Return [x, y] of the center of cell containing provided text 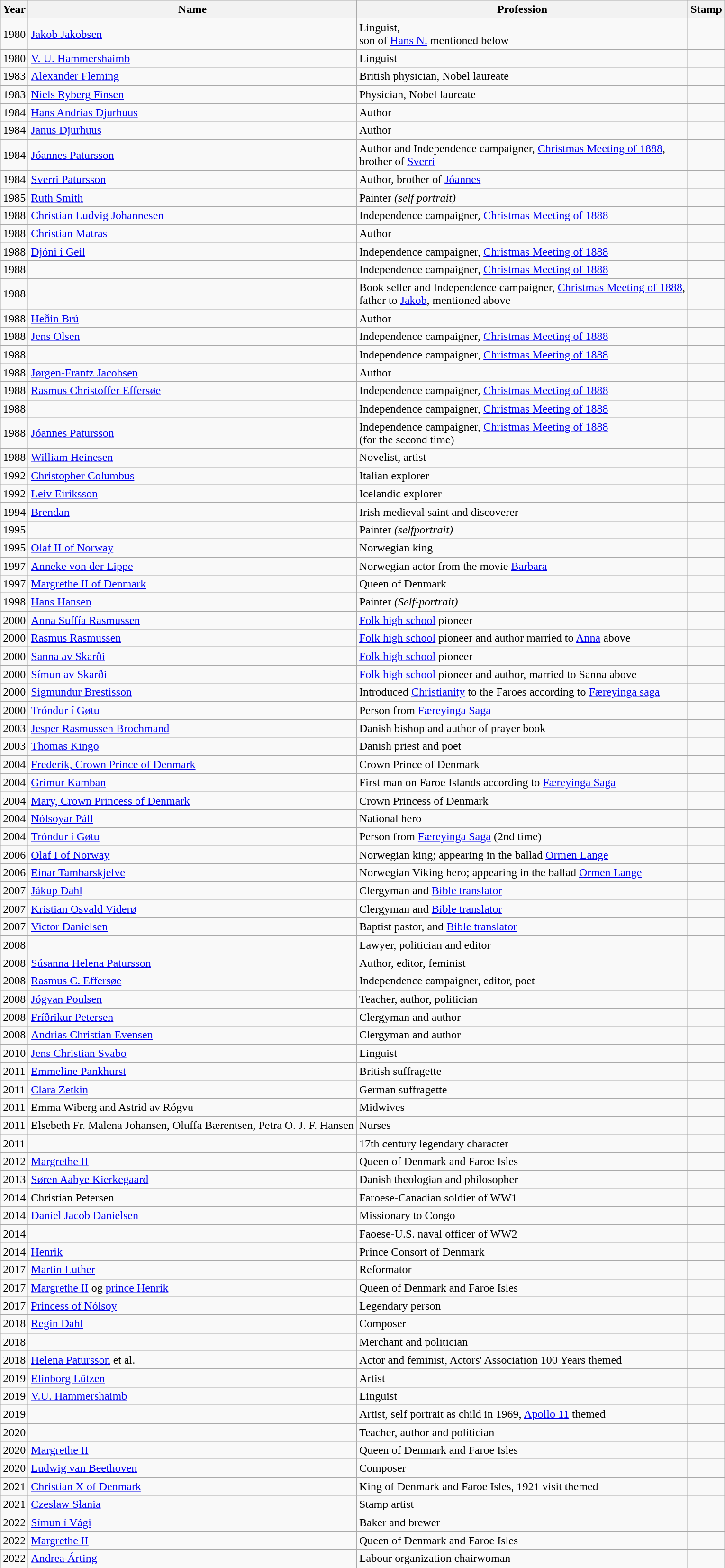
Andrea Árting [192, 1559]
Lawyer, politician and editor [522, 945]
Norwegian king [522, 548]
Elsebeth Fr. Malena Johansen, Oluffa Bærentsen, Petra O. J. F. Hansen [192, 1125]
Jørgen-Frantz Jacobsen [192, 373]
Painter (selfportrait) [522, 530]
V.U. Hammershaimb [192, 1396]
Victor Danielsen [192, 927]
Rasmus Christoffer Effersøe [192, 391]
1994 [14, 512]
Czesław Słania [192, 1504]
German suffragette [522, 1089]
Sanna av Skarði [192, 656]
Jens Olsen [192, 337]
Thomas Kingo [192, 746]
Profession [522, 9]
Year [14, 9]
Margrethe II og prince Henrik [192, 1288]
Person from Færeyinga Saga [522, 710]
Niels Ryberg Finsen [192, 94]
Independence campaigner, Christmas Meeting of 1888 (for the second time) [522, 433]
1998 [14, 602]
Leiv Eiriksson [192, 494]
Norwegian Viking hero; appearing in the ballad Ormen Lange [522, 873]
Crown Prince of Denmark [522, 764]
Fríðrikur Petersen [192, 1017]
Painter (self portrait) [522, 197]
Sigmundur Brestisson [192, 692]
National hero [522, 818]
Hans Hansen [192, 602]
Helena Patursson et al. [192, 1360]
Stamp [707, 9]
Artist [522, 1378]
Introduced Christianity to the Faroes according to Færeyinga saga [522, 692]
Icelandic explorer [522, 494]
Nurses [522, 1125]
British physician, Nobel laureate [522, 76]
Merchant and politician [522, 1342]
Teacher, author, politician [522, 999]
1985 [14, 197]
Irish medieval saint and discoverer [522, 512]
2012 [14, 1162]
Símun av Skarði [192, 674]
Ludwig van Beethoven [192, 1468]
17th century legendary character [522, 1143]
Emma Wiberg and Astrid av Rógvu [192, 1107]
Martin Luther [192, 1270]
Hans Andrias Djurhuus [192, 112]
Anneke von der Lippe [192, 566]
Danish bishop and author of prayer book [522, 728]
Folk high school pioneer and author married to Anna above [522, 638]
Baker and brewer [522, 1522]
Rasmus Rasmussen [192, 638]
2010 [14, 1053]
Painter (Self-portrait) [522, 602]
Alexander Fleming [192, 76]
Olaf II of Norway [192, 548]
Artist, self portrait as child in 1969, Apollo 11 themed [522, 1414]
Danish priest and poet [522, 746]
Christian X of Denmark [192, 1486]
Norwegian king; appearing in the ballad Ormen Lange [522, 855]
Jens Christian Svabo [192, 1053]
Person from Færeyinga Saga (2nd time) [522, 836]
Author, brother of Jóannes [522, 179]
Rasmus C. Effersøe [192, 981]
Henrik [192, 1252]
Jákup Dahl [192, 891]
Faroese-Canadian soldier of WW1 [522, 1198]
William Heinesen [192, 458]
Christian Petersen [192, 1198]
King of Denmark and Faroe Isles, 1921 visit themed [522, 1486]
Ruth Smith [192, 197]
Physician, Nobel laureate [522, 94]
Símun í Vági [192, 1522]
Labour organization chairwoman [522, 1559]
Stamp artist [522, 1504]
Daniel Jacob Danielsen [192, 1216]
Author and Independence campaigner, Christmas Meeting of 1888,brother of Sverri [522, 155]
Mary, Crown Princess of Denmark [192, 800]
Jakob Jakobsen [192, 34]
Novelist, artist [522, 458]
First man on Faroe Islands according to Færeyinga Saga [522, 782]
Emmeline Pankhurst [192, 1071]
Søren Aabye Kierkegaard [192, 1180]
Jógvan Poulsen [192, 999]
Norwegian actor from the movie Barbara [522, 566]
Missionary to Congo [522, 1216]
2013 [14, 1180]
British suffragette [522, 1071]
Brendan [192, 512]
Baptist pastor, and Bible translator [522, 927]
Regin Dahl [192, 1324]
Queen of Denmark [522, 584]
Elinborg Lützen [192, 1378]
Italian explorer [522, 476]
Name [192, 9]
Grímur Kamban [192, 782]
Teacher, author and politician [522, 1432]
Princess of Nólsoy [192, 1306]
Faoese-U.S. naval officer of WW2 [522, 1234]
Midwives [522, 1107]
V. U. Hammershaimb [192, 58]
Christopher Columbus [192, 476]
Reformator [522, 1270]
Frederik, Crown Prince of Denmark [192, 764]
Crown Princess of Denmark [522, 800]
Janus Djurhuus [192, 130]
Anna Suffía Rasmussen [192, 620]
Actor and feminist, Actors' Association 100 Years themed [522, 1360]
Prince Consort of Denmark [522, 1252]
Christian Ludvig Johannesen [192, 215]
Nólsoyar Páll [192, 818]
Djóni í Geil [192, 252]
Jesper Rasmussen Brochmand [192, 728]
Christian Matras [192, 233]
Author, editor, feminist [522, 963]
Independence campaigner, editor, poet [522, 981]
Margrethe II of Denmark [192, 584]
Olaf I of Norway [192, 855]
Linguist, son of Hans N. mentioned below [522, 34]
Clara Zetkin [192, 1089]
Einar Tambarskjelve [192, 873]
Folk high school pioneer and author, married to Sanna above [522, 674]
Sverri Patursson [192, 179]
Heðin Brú [192, 319]
Súsanna Helena Patursson [192, 963]
Legendary person [522, 1306]
Danish theologian and philosopher [522, 1180]
Andrias Christian Evensen [192, 1035]
Kristian Osvald Viderø [192, 909]
Book seller and Independence campaigner, Christmas Meeting of 1888,father to Jakob, mentioned above [522, 294]
